From the cell containing the given text, extract its center point as [x, y] coordinate. 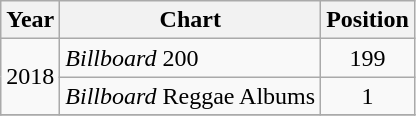
2018 [30, 77]
199 [368, 58]
Billboard Reggae Albums [190, 96]
Year [30, 20]
1 [368, 96]
Chart [190, 20]
Position [368, 20]
Billboard 200 [190, 58]
